Provide the [x, y] coordinate of the cell's center where the given text is located.  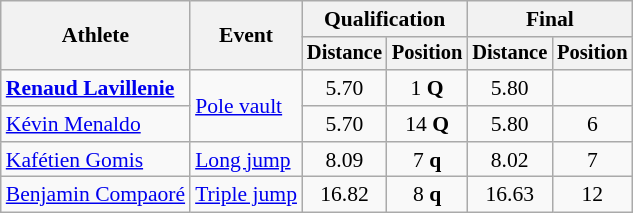
16.82 [344, 195]
Triple jump [246, 195]
Final [550, 19]
14 Q [427, 124]
12 [592, 195]
Qualification [384, 19]
Event [246, 36]
Kévin Menaldo [96, 124]
8.02 [510, 160]
Athlete [96, 36]
Renaud Lavillenie [96, 88]
8.09 [344, 160]
6 [592, 124]
7 [592, 160]
Benjamin Compaoré [96, 195]
7 q [427, 160]
16.63 [510, 195]
8 q [427, 195]
Kafétien Gomis [96, 160]
Pole vault [246, 106]
Long jump [246, 160]
1 Q [427, 88]
